Determine the (x, y) coordinate at the center of the cell enclosing the given text.  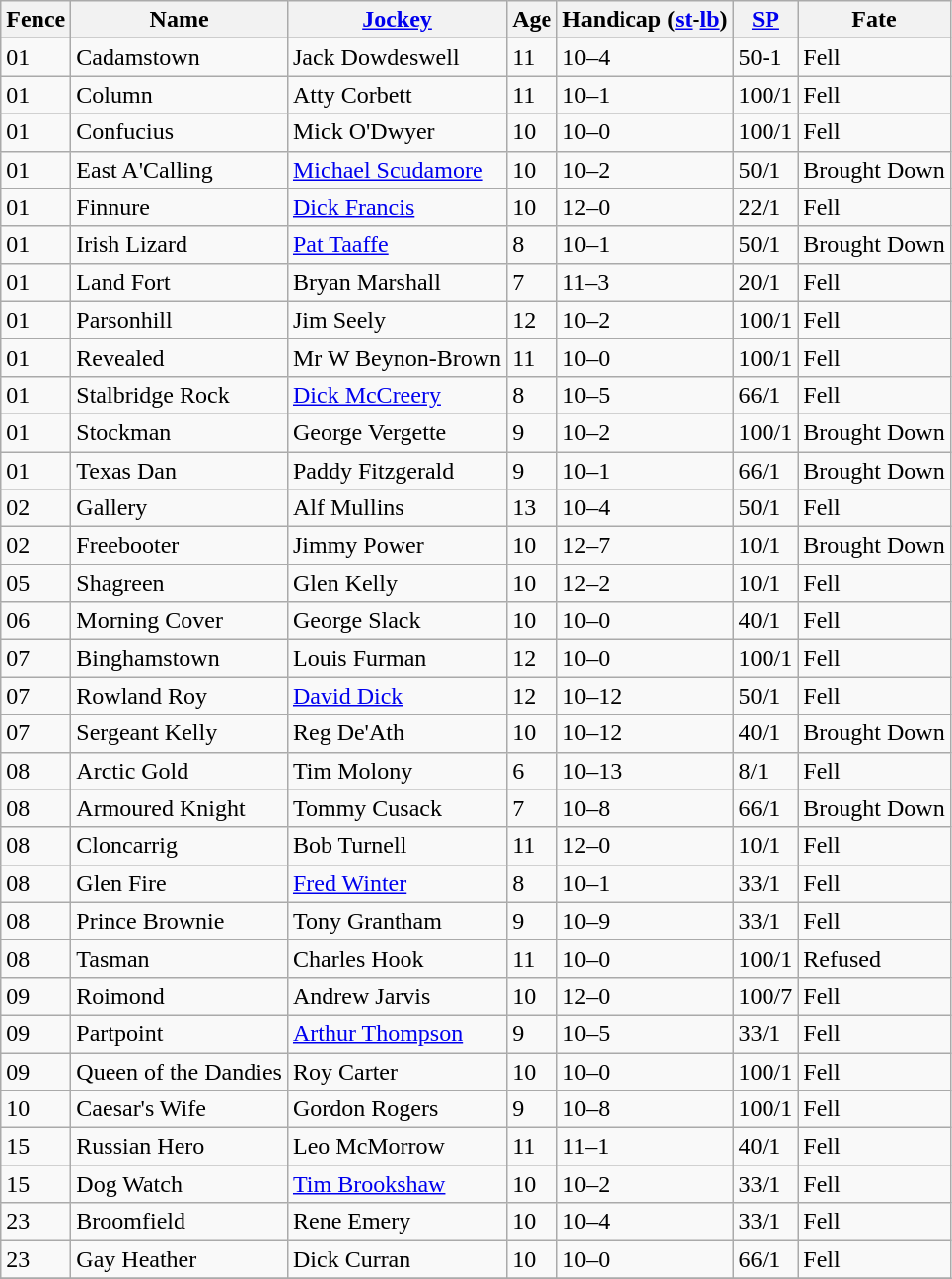
Pat Taaffe (397, 245)
Tommy Cusack (397, 808)
Prince Brownie (180, 921)
Column (180, 95)
Irish Lizard (180, 245)
Gallery (180, 508)
Mick O'Dwyer (397, 132)
Revealed (180, 357)
George Slack (397, 621)
Russian Hero (180, 1147)
8/1 (766, 771)
Handicap (st-lb) (645, 20)
Michael Scudamore (397, 170)
Jack Dowdeswell (397, 57)
Alf Mullins (397, 508)
Atty Corbett (397, 95)
Dog Watch (180, 1184)
Rowland Roy (180, 696)
Gordon Rogers (397, 1109)
10–13 (645, 771)
Glen Kelly (397, 583)
Tasman (180, 958)
East A'Calling (180, 170)
Age (533, 20)
Sergeant Kelly (180, 733)
11–3 (645, 282)
Leo McMorrow (397, 1147)
6 (533, 771)
Armoured Knight (180, 808)
Bryan Marshall (397, 282)
Stockman (180, 432)
Parsonhill (180, 320)
12–7 (645, 546)
10–9 (645, 921)
Louis Furman (397, 658)
Dick Curran (397, 1259)
Jim Seely (397, 320)
Caesar's Wife (180, 1109)
Paddy Fitzgerald (397, 471)
100/7 (766, 996)
Fate (874, 20)
Refused (874, 958)
Shagreen (180, 583)
Stalbridge Rock (180, 395)
Queen of the Dandies (180, 1071)
Mr W Beynon-Brown (397, 357)
Jockey (397, 20)
Arctic Gold (180, 771)
Andrew Jarvis (397, 996)
Gay Heather (180, 1259)
22/1 (766, 207)
Finnure (180, 207)
Glen Fire (180, 883)
Partpoint (180, 1033)
13 (533, 508)
Fence (36, 20)
Rene Emery (397, 1222)
Tim Brookshaw (397, 1184)
SP (766, 20)
05 (36, 583)
Fred Winter (397, 883)
Tony Grantham (397, 921)
Name (180, 20)
Tim Molony (397, 771)
Dick McCreery (397, 395)
06 (36, 621)
George Vergette (397, 432)
Land Fort (180, 282)
Dick Francis (397, 207)
Confucius (180, 132)
11–1 (645, 1147)
David Dick (397, 696)
Bob Turnell (397, 846)
50-1 (766, 57)
Roy Carter (397, 1071)
Freebooter (180, 546)
Morning Cover (180, 621)
Arthur Thompson (397, 1033)
12–2 (645, 583)
Texas Dan (180, 471)
Broomfield (180, 1222)
Roimond (180, 996)
Charles Hook (397, 958)
Binghamstown (180, 658)
Reg De'Ath (397, 733)
Cloncarrig (180, 846)
Cadamstown (180, 57)
20/1 (766, 282)
Jimmy Power (397, 546)
